Capture the cell that displays the provided text and extract its (X, Y) central coordinate. 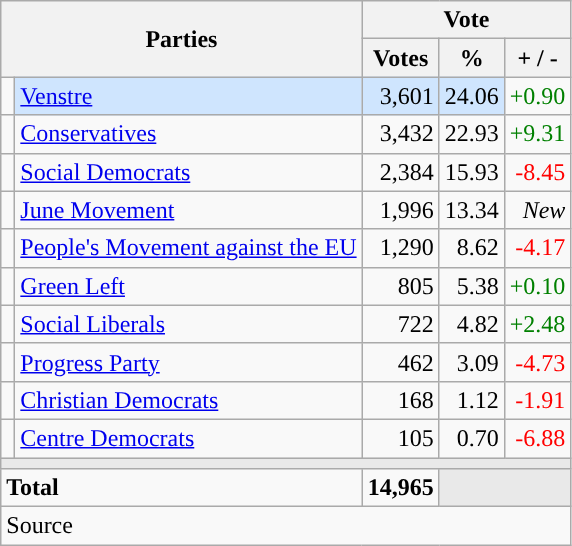
+0.90 (538, 96)
+9.31 (538, 134)
1,996 (400, 210)
-4.17 (538, 248)
Votes (400, 58)
Christian Democrats (188, 400)
13.34 (472, 210)
805 (400, 286)
0.70 (472, 438)
-1.91 (538, 400)
Total (182, 488)
8.62 (472, 248)
-6.88 (538, 438)
4.82 (472, 324)
14,965 (400, 488)
Centre Democrats (188, 438)
Progress Party (188, 362)
722 (400, 324)
1.12 (472, 400)
Conservatives (188, 134)
New (538, 210)
+2.48 (538, 324)
22.93 (472, 134)
-4.73 (538, 362)
1,290 (400, 248)
Social Liberals (188, 324)
+0.10 (538, 286)
462 (400, 362)
Source (286, 526)
168 (400, 400)
3,432 (400, 134)
% (472, 58)
Vote (466, 20)
105 (400, 438)
Parties (182, 39)
2,384 (400, 172)
Venstre (188, 96)
+ / - (538, 58)
15.93 (472, 172)
3.09 (472, 362)
Green Left (188, 286)
Social Democrats (188, 172)
-8.45 (538, 172)
June Movement (188, 210)
24.06 (472, 96)
5.38 (472, 286)
People's Movement against the EU (188, 248)
3,601 (400, 96)
